Return (X, Y) of the center of cell containing provided text 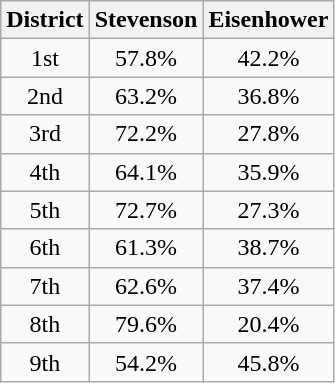
42.2% (268, 58)
61.3% (146, 248)
5th (45, 210)
38.7% (268, 248)
4th (45, 172)
27.8% (268, 134)
9th (45, 362)
20.4% (268, 324)
1st (45, 58)
Stevenson (146, 20)
8th (45, 324)
27.3% (268, 210)
36.8% (268, 96)
6th (45, 248)
District (45, 20)
72.2% (146, 134)
7th (45, 286)
2nd (45, 96)
Eisenhower (268, 20)
35.9% (268, 172)
72.7% (146, 210)
64.1% (146, 172)
37.4% (268, 286)
62.6% (146, 286)
45.8% (268, 362)
79.6% (146, 324)
63.2% (146, 96)
3rd (45, 134)
54.2% (146, 362)
57.8% (146, 58)
